Determine the (x, y) coordinate at the center of the cell enclosing the given text.  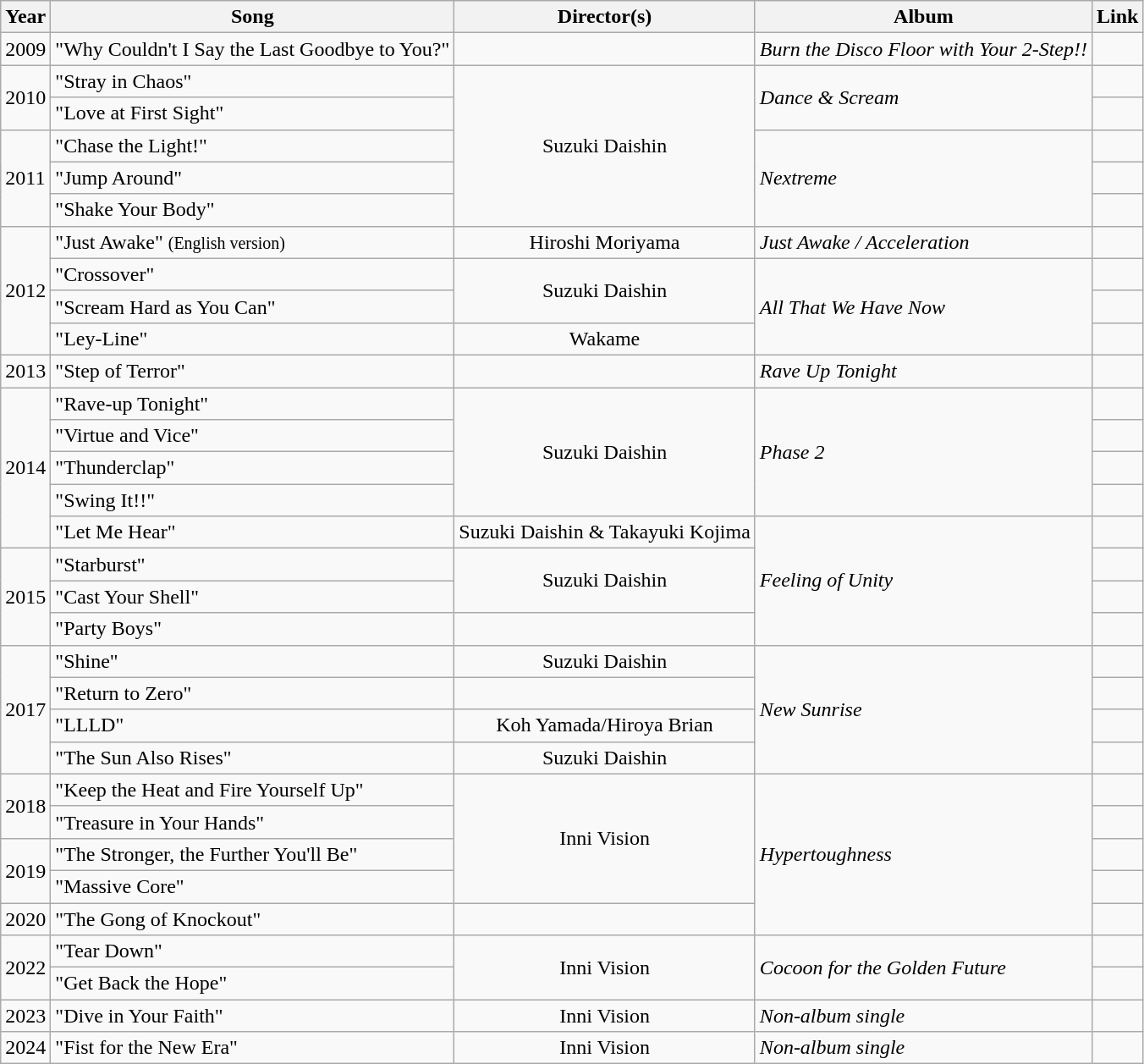
New Sunrise (923, 709)
"The Stronger, the Further You'll Be" (252, 854)
2023 (25, 1016)
2011 (25, 178)
"Swing It!!" (252, 500)
"Virtue and Vice" (252, 436)
2024 (25, 1048)
Phase 2 (923, 452)
Dance & Scream (923, 97)
"Just Awake" (English version) (252, 242)
Feeling of Unity (923, 581)
"The Gong of Knockout" (252, 918)
"Starburst" (252, 565)
"Get Back the Hope" (252, 984)
"Tear Down" (252, 951)
"LLLD" (252, 725)
Suzuki Daishin & Takayuki Kojima (605, 532)
"Shine" (252, 661)
"Ley-Line" (252, 339)
2012 (25, 290)
2009 (25, 49)
"Return to Zero" (252, 693)
"Jump Around" (252, 178)
Year (25, 17)
"Rave-up Tonight" (252, 404)
2018 (25, 806)
Burn the Disco Floor with Your 2-Step!! (923, 49)
"Massive Core" (252, 886)
"Why Couldn't I Say the Last Goodbye to You?" (252, 49)
"Party Boys" (252, 629)
Album (923, 17)
"Stray in Chaos" (252, 81)
2017 (25, 709)
Wakame (605, 339)
2013 (25, 371)
"Dive in Your Faith" (252, 1016)
"Keep the Heat and Fire Yourself Up" (252, 790)
Koh Yamada/Hiroya Brian (605, 725)
Director(s) (605, 17)
2020 (25, 918)
"Crossover" (252, 274)
"Step of Terror" (252, 371)
"Thunderclap" (252, 468)
Rave Up Tonight (923, 371)
"Fist for the New Era" (252, 1048)
"The Sun Also Rises" (252, 758)
"Scream Hard as You Can" (252, 306)
"Cast Your Shell" (252, 597)
"Treasure in Your Hands" (252, 822)
"Love at First Sight" (252, 113)
2022 (25, 968)
Link (1118, 17)
2014 (25, 468)
"Shake Your Body" (252, 210)
2010 (25, 97)
All That We Have Now (923, 306)
2015 (25, 597)
Cocoon for the Golden Future (923, 968)
Nextreme (923, 178)
"Let Me Hear" (252, 532)
"Chase the Light!" (252, 146)
Song (252, 17)
Hiroshi Moriyama (605, 242)
Hypertoughness (923, 854)
Just Awake / Acceleration (923, 242)
2019 (25, 870)
